Extract the (X, Y) coordinate from the center of the cell holding the provided text.  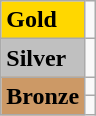
Silver (43, 58)
Gold (43, 20)
Bronze (43, 96)
